Return [x, y] of the center of cell containing provided text 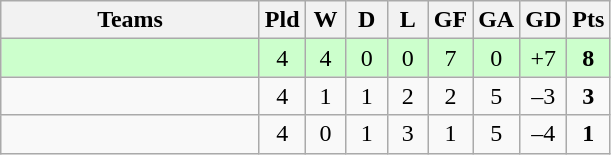
+7 [544, 58]
7 [450, 58]
GA [496, 20]
D [366, 20]
GD [544, 20]
Pts [588, 20]
–4 [544, 134]
GF [450, 20]
W [326, 20]
Pld [282, 20]
8 [588, 58]
Teams [130, 20]
–3 [544, 96]
L [408, 20]
